Find where the given text appears and provide that cell's center as [x, y] coordinate. 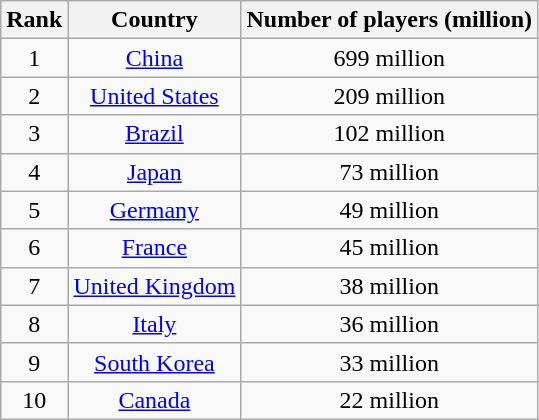
Rank [34, 20]
2 [34, 96]
45 million [390, 248]
United Kingdom [154, 286]
China [154, 58]
699 million [390, 58]
Japan [154, 172]
36 million [390, 324]
Number of players (million) [390, 20]
3 [34, 134]
South Korea [154, 362]
4 [34, 172]
10 [34, 400]
7 [34, 286]
209 million [390, 96]
6 [34, 248]
Brazil [154, 134]
United States [154, 96]
5 [34, 210]
8 [34, 324]
France [154, 248]
22 million [390, 400]
49 million [390, 210]
102 million [390, 134]
Italy [154, 324]
33 million [390, 362]
Germany [154, 210]
9 [34, 362]
38 million [390, 286]
73 million [390, 172]
1 [34, 58]
Canada [154, 400]
Country [154, 20]
